Return the (x, y) coordinate for the center point of the cell that contains the specified text.  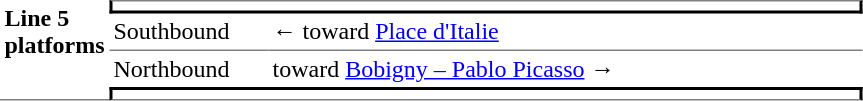
Northbound (188, 69)
Southbound (188, 33)
toward Bobigny – Pablo Picasso → (565, 69)
Line 5 platforms (54, 50)
← toward Place d'Italie (565, 33)
